For the text-containing cell, return its midpoint in (x, y) coordinate format. 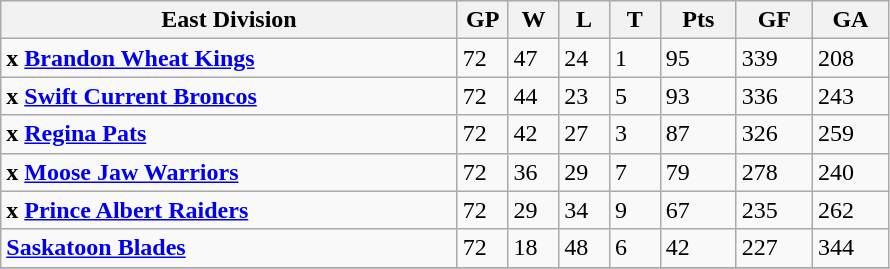
24 (584, 58)
3 (634, 134)
339 (774, 58)
23 (584, 96)
243 (850, 96)
344 (850, 248)
262 (850, 210)
x Swift Current Broncos (230, 96)
95 (698, 58)
6 (634, 248)
9 (634, 210)
48 (584, 248)
67 (698, 210)
240 (850, 172)
208 (850, 58)
27 (584, 134)
47 (534, 58)
34 (584, 210)
44 (534, 96)
79 (698, 172)
18 (534, 248)
Pts (698, 20)
7 (634, 172)
227 (774, 248)
1 (634, 58)
GP (482, 20)
Saskatoon Blades (230, 248)
x Moose Jaw Warriors (230, 172)
336 (774, 96)
5 (634, 96)
L (584, 20)
x Prince Albert Raiders (230, 210)
87 (698, 134)
326 (774, 134)
x Brandon Wheat Kings (230, 58)
T (634, 20)
GF (774, 20)
GA (850, 20)
259 (850, 134)
W (534, 20)
x Regina Pats (230, 134)
278 (774, 172)
235 (774, 210)
East Division (230, 20)
36 (534, 172)
93 (698, 96)
